Search for the cell housing the specified text and yield its [x, y] center coordinate. 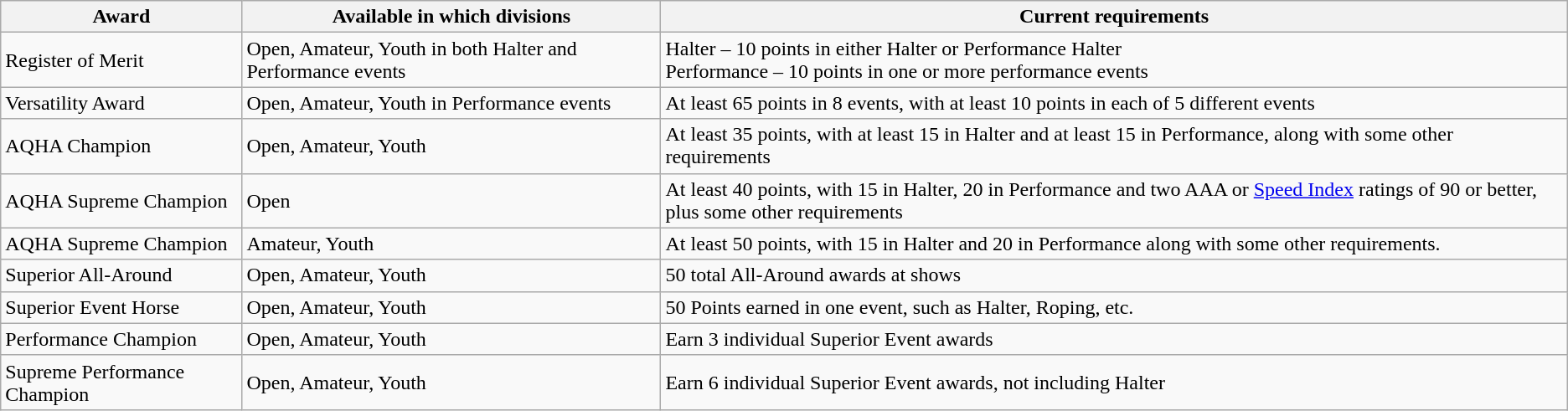
Halter – 10 points in either Halter or Performance HalterPerformance – 10 points in one or more performance events [1114, 60]
Superior Event Horse [121, 307]
Award [121, 17]
Supreme Performance Champion [121, 382]
Superior All-Around [121, 275]
Earn 3 individual Superior Event awards [1114, 339]
Open, Amateur, Youth in Performance events [451, 103]
50 Points earned in one event, such as Halter, Roping, etc. [1114, 307]
Open [451, 201]
Available in which divisions [451, 17]
At least 65 points in 8 events, with at least 10 points in each of 5 different events [1114, 103]
At least 50 points, with 15 in Halter and 20 in Performance along with some other requirements. [1114, 244]
Amateur, Youth [451, 244]
Current requirements [1114, 17]
Performance Champion [121, 339]
Register of Merit [121, 60]
50 total All-Around awards at shows [1114, 275]
AQHA Champion [121, 146]
Versatility Award [121, 103]
Earn 6 individual Superior Event awards, not including Halter [1114, 382]
At least 35 points, with at least 15 in Halter and at least 15 in Performance, along with some other requirements [1114, 146]
Open, Amateur, Youth in both Halter and Performance events [451, 60]
At least 40 points, with 15 in Halter, 20 in Performance and two AAA or Speed Index ratings of 90 or better, plus some other requirements [1114, 201]
